From the cell containing the given text, extract its center point as (x, y) coordinate. 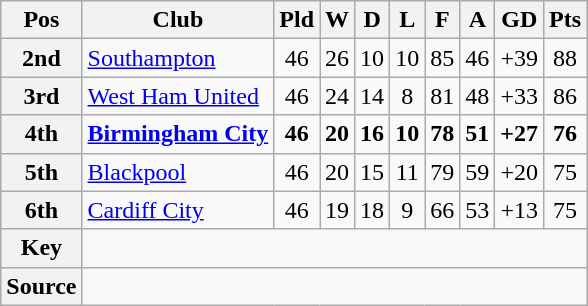
76 (566, 134)
26 (338, 58)
6th (42, 210)
51 (478, 134)
9 (408, 210)
5th (42, 172)
D (372, 20)
Source (42, 286)
Blackpool (178, 172)
A (478, 20)
2nd (42, 58)
Club (178, 20)
53 (478, 210)
88 (566, 58)
Pld (297, 20)
Pts (566, 20)
Southampton (178, 58)
West Ham United (178, 96)
48 (478, 96)
16 (372, 134)
Birmingham City (178, 134)
66 (442, 210)
+33 (520, 96)
11 (408, 172)
15 (372, 172)
Pos (42, 20)
L (408, 20)
3rd (42, 96)
24 (338, 96)
59 (478, 172)
85 (442, 58)
GD (520, 20)
+20 (520, 172)
79 (442, 172)
81 (442, 96)
18 (372, 210)
14 (372, 96)
86 (566, 96)
19 (338, 210)
+13 (520, 210)
+27 (520, 134)
W (338, 20)
8 (408, 96)
78 (442, 134)
F (442, 20)
4th (42, 134)
+39 (520, 58)
Cardiff City (178, 210)
Key (42, 248)
